Pinpoint the cell where the given text exists, returning its [x, y] midpoint coordinate. 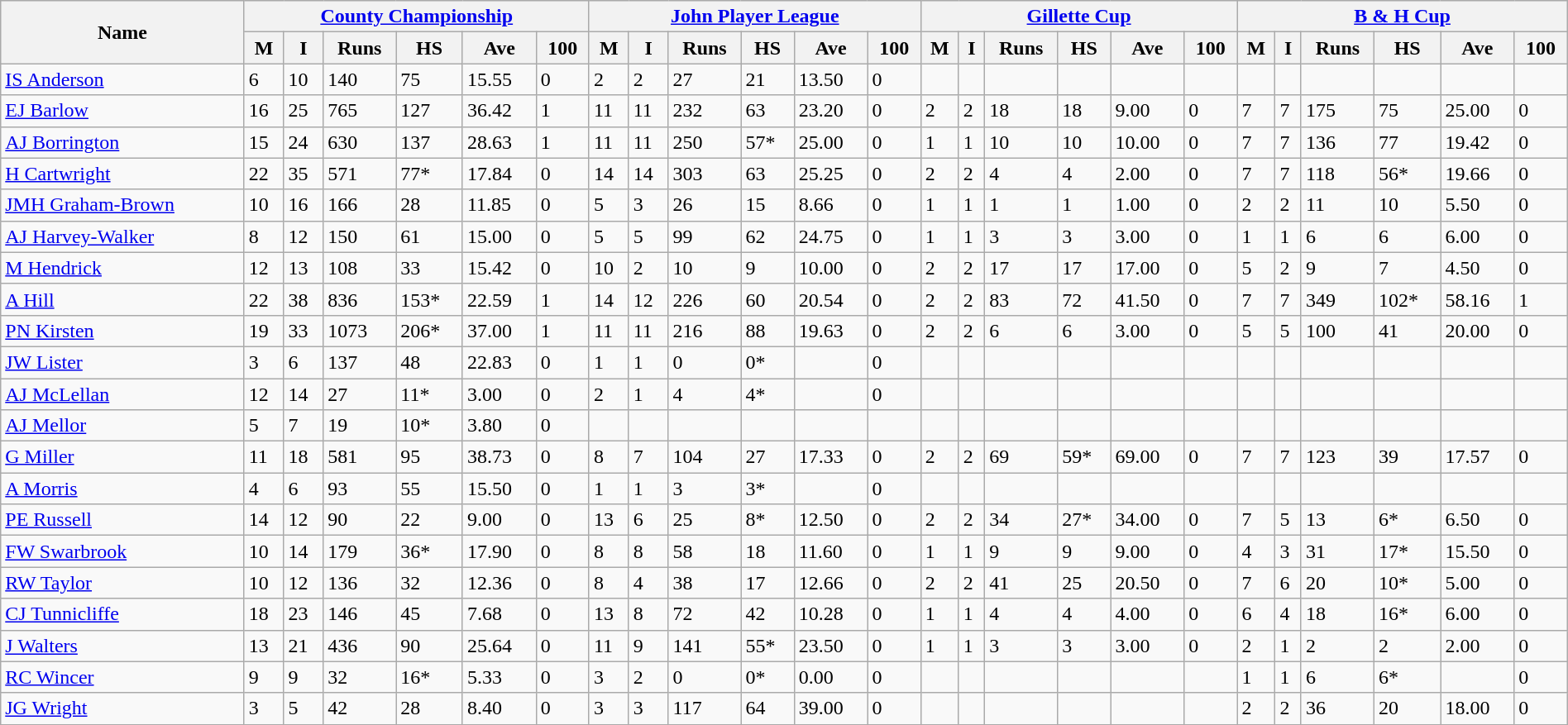
17.33 [830, 457]
RC Wincer [122, 677]
77 [1408, 142]
1.00 [1148, 205]
349 [1337, 299]
127 [430, 111]
36 [1337, 708]
AJ Mellor [122, 426]
153* [430, 299]
22.83 [500, 362]
M Hendrick [122, 268]
41.50 [1148, 299]
27* [1084, 520]
24.75 [830, 236]
45 [430, 614]
34 [1021, 520]
95 [430, 457]
102* [1408, 299]
61 [430, 236]
CJ Tunnicliffe [122, 614]
4.50 [1477, 268]
117 [705, 708]
141 [705, 646]
3.80 [500, 426]
69.00 [1148, 457]
55* [767, 646]
7.68 [500, 614]
19.63 [830, 331]
146 [360, 614]
26 [705, 205]
15.00 [500, 236]
48 [430, 362]
G Miller [122, 457]
10.28 [830, 614]
88 [767, 331]
County Championship [417, 17]
JG Wright [122, 708]
166 [360, 205]
RW Taylor [122, 583]
17.90 [500, 551]
179 [360, 551]
99 [705, 236]
4* [767, 394]
17.57 [1477, 457]
AJ Borrington [122, 142]
AJ Harvey-Walker [122, 236]
250 [705, 142]
3* [767, 489]
11* [430, 394]
23.20 [830, 111]
226 [705, 299]
140 [360, 79]
17.84 [500, 174]
15.42 [500, 268]
38.73 [500, 457]
22.59 [500, 299]
303 [705, 174]
12.36 [500, 583]
15.55 [500, 79]
55 [430, 489]
H Cartwright [122, 174]
Name [122, 32]
39 [1408, 457]
13.50 [830, 79]
17.00 [1148, 268]
60 [767, 299]
62 [767, 236]
19.66 [1477, 174]
19.42 [1477, 142]
PN Kirsten [122, 331]
17* [1408, 551]
765 [360, 111]
216 [705, 331]
581 [360, 457]
20.00 [1477, 331]
836 [360, 299]
232 [705, 111]
20.54 [830, 299]
150 [360, 236]
8.66 [830, 205]
93 [360, 489]
37.00 [500, 331]
FW Swarbrook [122, 551]
36* [430, 551]
69 [1021, 457]
108 [360, 268]
0.00 [830, 677]
5.33 [500, 677]
4.00 [1148, 614]
JMH Graham-Brown [122, 205]
18.00 [1477, 708]
23 [304, 614]
28.63 [500, 142]
8* [767, 520]
24 [304, 142]
64 [767, 708]
A Hill [122, 299]
11.60 [830, 551]
35 [304, 174]
12.50 [830, 520]
58.16 [1477, 299]
104 [705, 457]
EJ Barlow [122, 111]
1073 [360, 331]
571 [360, 174]
AJ McLellan [122, 394]
5.00 [1477, 583]
206* [430, 331]
5.50 [1477, 205]
B & H Cup [1403, 17]
58 [705, 551]
77* [430, 174]
36.42 [500, 111]
123 [1337, 457]
630 [360, 142]
20.50 [1148, 583]
39.00 [830, 708]
John Player League [754, 17]
31 [1337, 551]
34.00 [1148, 520]
Gillette Cup [1078, 17]
23.50 [830, 646]
436 [360, 646]
118 [1337, 174]
PE Russell [122, 520]
59* [1084, 457]
IS Anderson [122, 79]
56* [1408, 174]
J Walters [122, 646]
25.25 [830, 174]
11.85 [500, 205]
JW Lister [122, 362]
175 [1337, 111]
57* [767, 142]
83 [1021, 299]
8.40 [500, 708]
12.66 [830, 583]
A Morris [122, 489]
6.50 [1477, 520]
25.64 [500, 646]
